Determine the [x, y] coordinate at the center of the cell enclosing the given text.  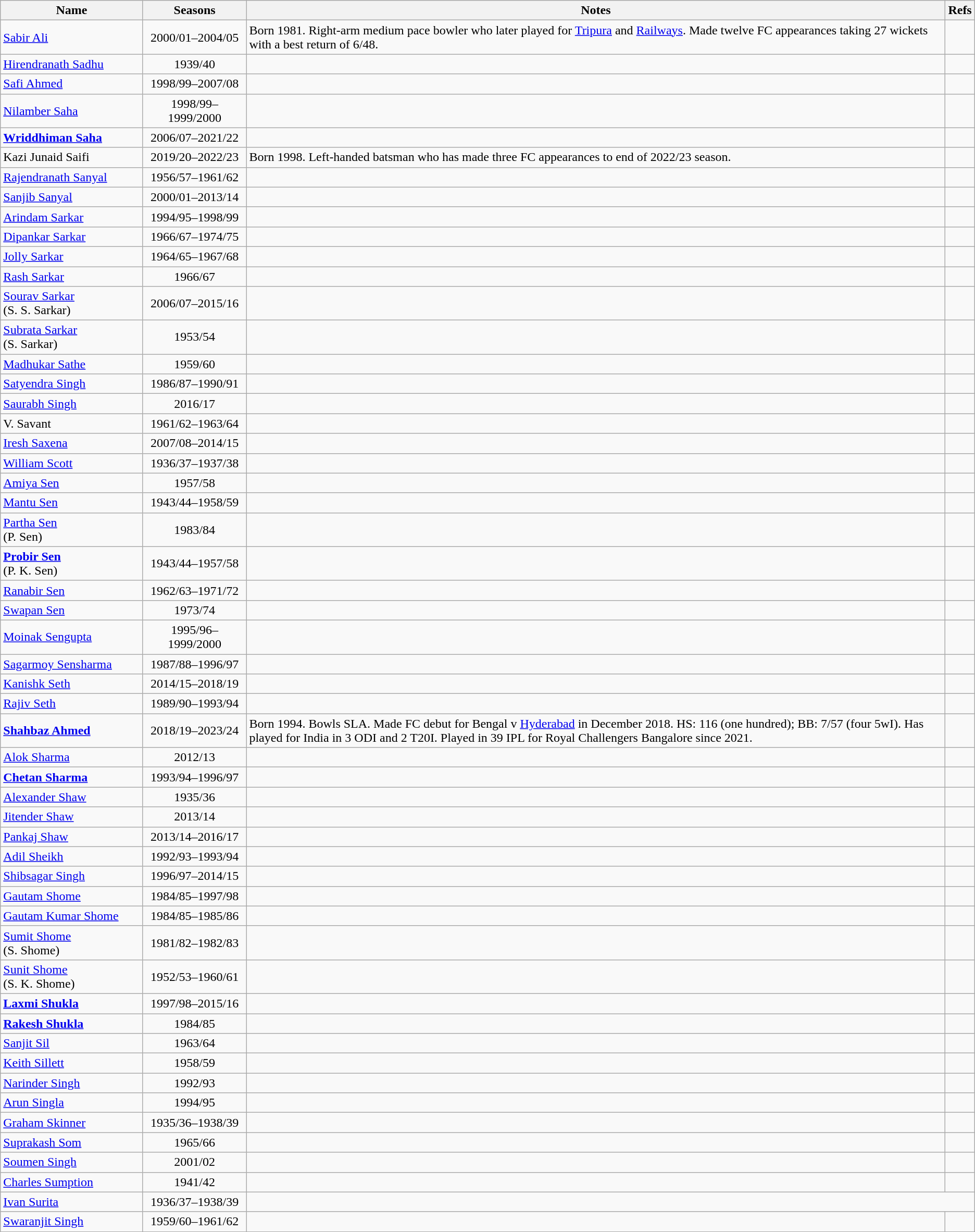
Alexander Shaw [72, 797]
Gautam Shome [72, 896]
Arindam Sarkar [72, 217]
1986/87–1990/91 [195, 384]
Notes [596, 10]
Sunit Shome(S. K. Shome) [72, 976]
1992/93 [195, 1083]
Keith Sillett [72, 1063]
1958/59 [195, 1063]
2000/01–2004/05 [195, 38]
1995/96–1999/2000 [195, 637]
1998/99–1999/2000 [195, 110]
2016/17 [195, 404]
1941/42 [195, 1182]
1992/93–1993/94 [195, 856]
2012/13 [195, 757]
Dipankar Sarkar [72, 237]
2018/19–2023/24 [195, 730]
1987/88–1996/97 [195, 664]
Ranabir Sen [72, 590]
1935/36–1938/39 [195, 1123]
V. Savant [72, 424]
Sumit Shome(S. Shome) [72, 943]
Seasons [195, 10]
1981/82–1982/83 [195, 943]
1966/67 [195, 277]
1956/57–1961/62 [195, 177]
1963/64 [195, 1043]
Refs [960, 10]
Amiya Sen [72, 483]
Jolly Sarkar [72, 256]
Satyendra Singh [72, 384]
1983/84 [195, 529]
Sabir Ali [72, 38]
Probir Sen(P. K. Sen) [72, 564]
Gautam Kumar Shome [72, 916]
Sanjib Sanyal [72, 197]
1965/66 [195, 1142]
Ivan Surita [72, 1202]
1994/95–1998/99 [195, 217]
1989/90–1993/94 [195, 704]
Swapan Sen [72, 610]
2019/20–2022/23 [195, 157]
1966/67–1974/75 [195, 237]
Born 1998. Left-handed batsman who has made three FC appearances to end of 2022/23 season. [596, 157]
1959/60–1961/62 [195, 1222]
1964/65–1967/68 [195, 256]
1994/95 [195, 1103]
1961/62–1963/64 [195, 424]
1984/85–1985/86 [195, 916]
1936/37–1938/39 [195, 1202]
Safi Ahmed [72, 84]
Rajiv Seth [72, 704]
1984/85 [195, 1024]
Iresh Saxena [72, 443]
2006/07–2021/22 [195, 138]
Swaranjit Singh [72, 1222]
Soumen Singh [72, 1162]
2013/14–2016/17 [195, 837]
Arun Singla [72, 1103]
1993/94–1996/97 [195, 777]
1943/44–1957/58 [195, 564]
Sanjit Sil [72, 1043]
William Scott [72, 463]
1996/97–2014/15 [195, 876]
2013/14 [195, 817]
Rajendranath Sanyal [72, 177]
Name [72, 10]
Sagarmoy Sensharma [72, 664]
Nilamber Saha [72, 110]
Saurabh Singh [72, 404]
Rakesh Shukla [72, 1024]
Narinder Singh [72, 1083]
Shibsagar Singh [72, 876]
Rash Sarkar [72, 277]
1959/60 [195, 364]
1953/54 [195, 338]
1957/58 [195, 483]
1952/53–1960/61 [195, 976]
Hirendranath Sadhu [72, 64]
1935/36 [195, 797]
Adil Sheikh [72, 856]
Alok Sharma [72, 757]
2001/02 [195, 1162]
Kanishk Seth [72, 684]
Mantu Sen [72, 503]
Moinak Sengupta [72, 637]
1973/74 [195, 610]
1943/44–1958/59 [195, 503]
1962/63–1971/72 [195, 590]
Partha Sen(P. Sen) [72, 529]
2006/07–2015/16 [195, 303]
Pankaj Shaw [72, 837]
2007/08–2014/15 [195, 443]
Sourav Sarkar(S. S. Sarkar) [72, 303]
Kazi Junaid Saifi [72, 157]
1939/40 [195, 64]
Suprakash Som [72, 1142]
Jitender Shaw [72, 817]
Madhukar Sathe [72, 364]
Wriddhiman Saha [72, 138]
Shahbaz Ahmed [72, 730]
Subrata Sarkar(S. Sarkar) [72, 338]
2014/15–2018/19 [195, 684]
1936/37–1937/38 [195, 463]
1997/98–2015/16 [195, 1003]
2000/01–2013/14 [195, 197]
1998/99–2007/08 [195, 84]
1984/85–1997/98 [195, 896]
Charles Sumption [72, 1182]
Graham Skinner [72, 1123]
Laxmi Shukla [72, 1003]
Chetan Sharma [72, 777]
